Extract the [x, y] coordinate from the center of the cell holding the provided text.  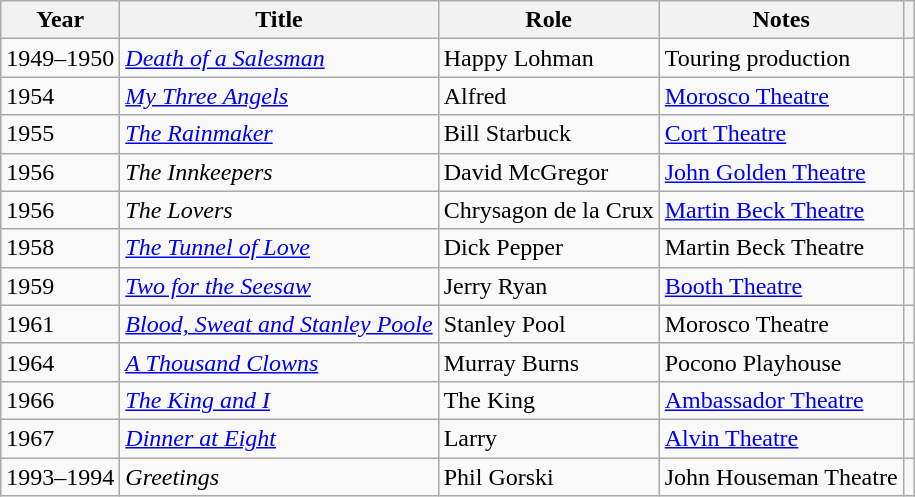
1959 [60, 286]
1966 [60, 400]
Murray Burns [548, 362]
John Houseman Theatre [781, 477]
John Golden Theatre [781, 172]
1954 [60, 96]
1993–1994 [60, 477]
1955 [60, 134]
Death of a Salesman [279, 58]
Dick Pepper [548, 248]
Jerry Ryan [548, 286]
1958 [60, 248]
Blood, Sweat and Stanley Poole [279, 324]
Pocono Playhouse [781, 362]
Chrysagon de la Crux [548, 210]
Larry [548, 438]
1961 [60, 324]
Happy Lohman [548, 58]
Ambassador Theatre [781, 400]
Two for the Seesaw [279, 286]
Touring production [781, 58]
Booth Theatre [781, 286]
My Three Angels [279, 96]
A Thousand Clowns [279, 362]
Year [60, 20]
Bill Starbuck [548, 134]
Alvin Theatre [781, 438]
The King [548, 400]
Role [548, 20]
The Tunnel of Love [279, 248]
Stanley Pool [548, 324]
The Lovers [279, 210]
The King and I [279, 400]
Greetings [279, 477]
Cort Theatre [781, 134]
Alfred [548, 96]
1949–1950 [60, 58]
David McGregor [548, 172]
1964 [60, 362]
The Innkeepers [279, 172]
Phil Gorski [548, 477]
The Rainmaker [279, 134]
1967 [60, 438]
Dinner at Eight [279, 438]
Title [279, 20]
Notes [781, 20]
